Provide the (x, y) coordinate of the cell's center where the given text is located.  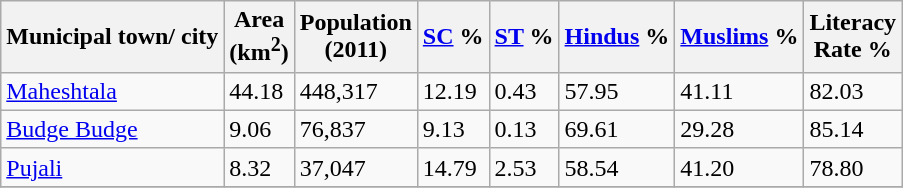
85.14 (853, 129)
Population(2011) (356, 37)
0.43 (524, 91)
Budge Budge (112, 129)
Hindus % (617, 37)
Maheshtala (112, 91)
Municipal town/ city (112, 37)
Muslims % (740, 37)
44.18 (259, 91)
58.54 (617, 167)
41.20 (740, 167)
78.80 (853, 167)
9.13 (453, 129)
ST % (524, 37)
12.19 (453, 91)
Pujali (112, 167)
SC % (453, 37)
2.53 (524, 167)
37,047 (356, 167)
448,317 (356, 91)
69.61 (617, 129)
57.95 (617, 91)
14.79 (453, 167)
Literacy Rate % (853, 37)
8.32 (259, 167)
Area(km2) (259, 37)
0.13 (524, 129)
29.28 (740, 129)
9.06 (259, 129)
41.11 (740, 91)
82.03 (853, 91)
76,837 (356, 129)
